Return the [X, Y] coordinate for the center point of the cell that contains the specified text.  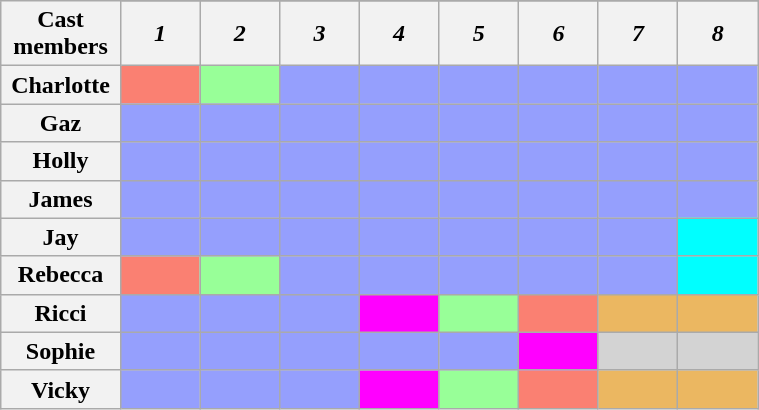
Ricci [61, 313]
8 [718, 34]
Jay [61, 237]
Rebecca [61, 275]
Vicky [61, 389]
7 [638, 34]
2 [240, 34]
James [61, 199]
4 [399, 34]
6 [559, 34]
Charlotte [61, 85]
Cast members [61, 34]
Holly [61, 161]
Sophie [61, 351]
3 [320, 34]
Gaz [61, 123]
5 [479, 34]
1 [160, 34]
